Pinpoint the cell where the given text exists, returning its [x, y] midpoint coordinate. 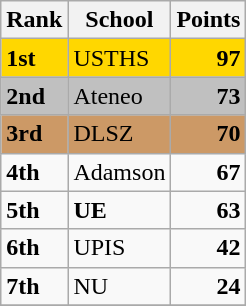
7th [34, 286]
DLSZ [120, 134]
2nd [34, 96]
Adamson [120, 172]
42 [208, 248]
UE [120, 210]
UPIS [120, 248]
70 [208, 134]
4th [34, 172]
3rd [34, 134]
USTHS [120, 58]
63 [208, 210]
97 [208, 58]
Ateneo [120, 96]
1st [34, 58]
67 [208, 172]
NU [120, 286]
School [120, 20]
Points [208, 20]
5th [34, 210]
73 [208, 96]
Rank [34, 20]
24 [208, 286]
6th [34, 248]
